Capture the cell that displays the provided text and extract its (X, Y) central coordinate. 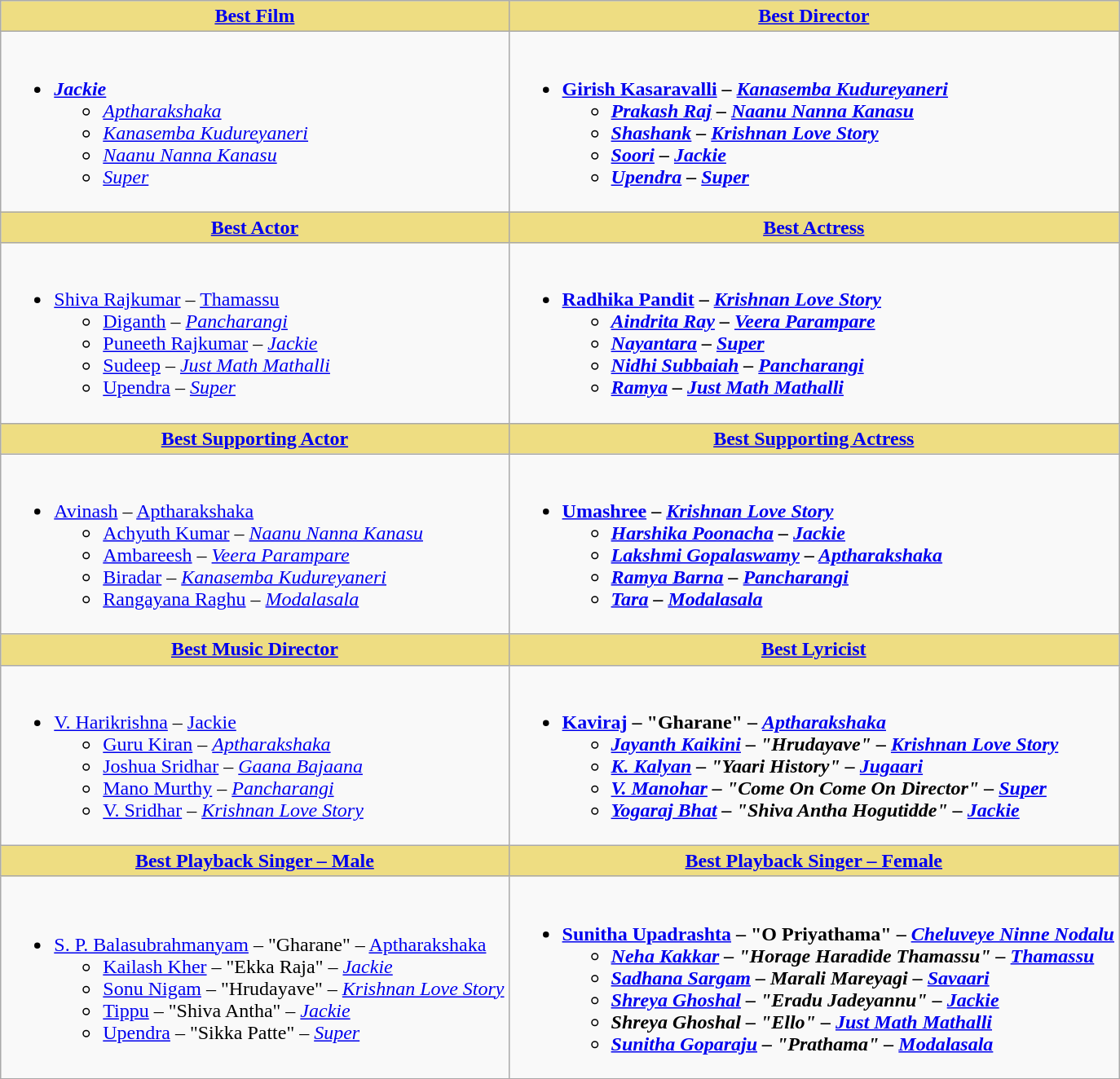
Best Actor (254, 227)
Girish Kasaravalli – Kanasemba KudureyaneriPrakash Raj – Naanu Nanna KanasuShashank – Krishnan Love StorySoori – JackieUpendra – Super (814, 122)
Avinash – AptharakshakaAchyuth Kumar – Naanu Nanna KanasuAmbareesh – Veera ParampareBiradar – Kanasemba KudureyaneriRangayana Raghu – Modalasala (254, 544)
Umashree – Krishnan Love StoryHarshika Poonacha – JackieLakshmi Gopalaswamy – AptharakshakaRamya Barna – PancharangiTara – Modalasala (814, 544)
Best Playback Singer – Female (814, 861)
Shiva Rajkumar – ThamassuDiganth – PancharangiPuneeth Rajkumar – JackieSudeep – Just Math MathalliUpendra – Super (254, 333)
Best Supporting Actress (814, 438)
Best Lyricist (814, 650)
Best Supporting Actor (254, 438)
Best Playback Singer – Male (254, 861)
JackieAptharakshakaKanasemba KudureyaneriNaanu Nanna KanasuSuper (254, 122)
Best Director (814, 16)
Radhika Pandit – Krishnan Love StoryAindrita Ray – Veera ParampareNayantara – SuperNidhi Subbaiah – PancharangiRamya – Just Math Mathalli (814, 333)
Best Music Director (254, 650)
Best Actress (814, 227)
Best Film (254, 16)
V. Harikrishna – JackieGuru Kiran – AptharakshakaJoshua Sridhar – Gaana BajaanaMano Murthy – PancharangiV. Sridhar – Krishnan Love Story (254, 755)
